Return the [X, Y] coordinate for the center point of the cell that contains the specified text.  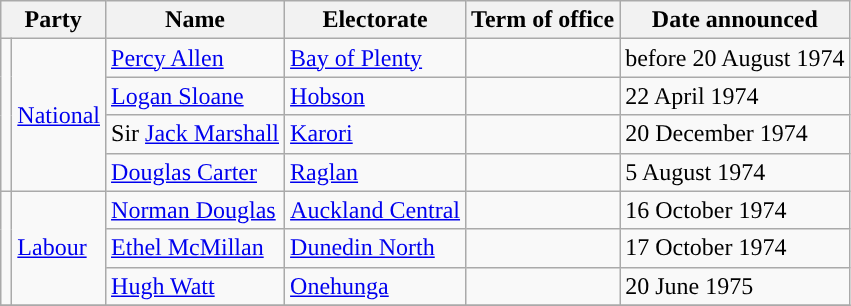
5 August 1974 [735, 172]
Percy Allen [196, 58]
Date announced [735, 20]
Labour [59, 248]
Term of office [543, 20]
Hugh Watt [196, 286]
Logan Sloane [196, 96]
17 October 1974 [735, 248]
Karori [376, 134]
National [59, 115]
Hobson [376, 96]
Party [54, 20]
Sir Jack Marshall [196, 134]
Raglan [376, 172]
Dunedin North [376, 248]
Electorate [376, 20]
Norman Douglas [196, 210]
22 April 1974 [735, 96]
Name [196, 20]
20 June 1975 [735, 286]
Bay of Plenty [376, 58]
before 20 August 1974 [735, 58]
16 October 1974 [735, 210]
Douglas Carter [196, 172]
Onehunga [376, 286]
Ethel McMillan [196, 248]
Auckland Central [376, 210]
20 December 1974 [735, 134]
